Output the (X, Y) coordinate of the center of the cell containing the given text.  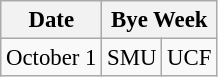
October 1 (52, 58)
Bye Week (160, 20)
SMU (132, 58)
UCF (190, 58)
Date (52, 20)
